Pinpoint the cell where the given text exists, returning its [x, y] midpoint coordinate. 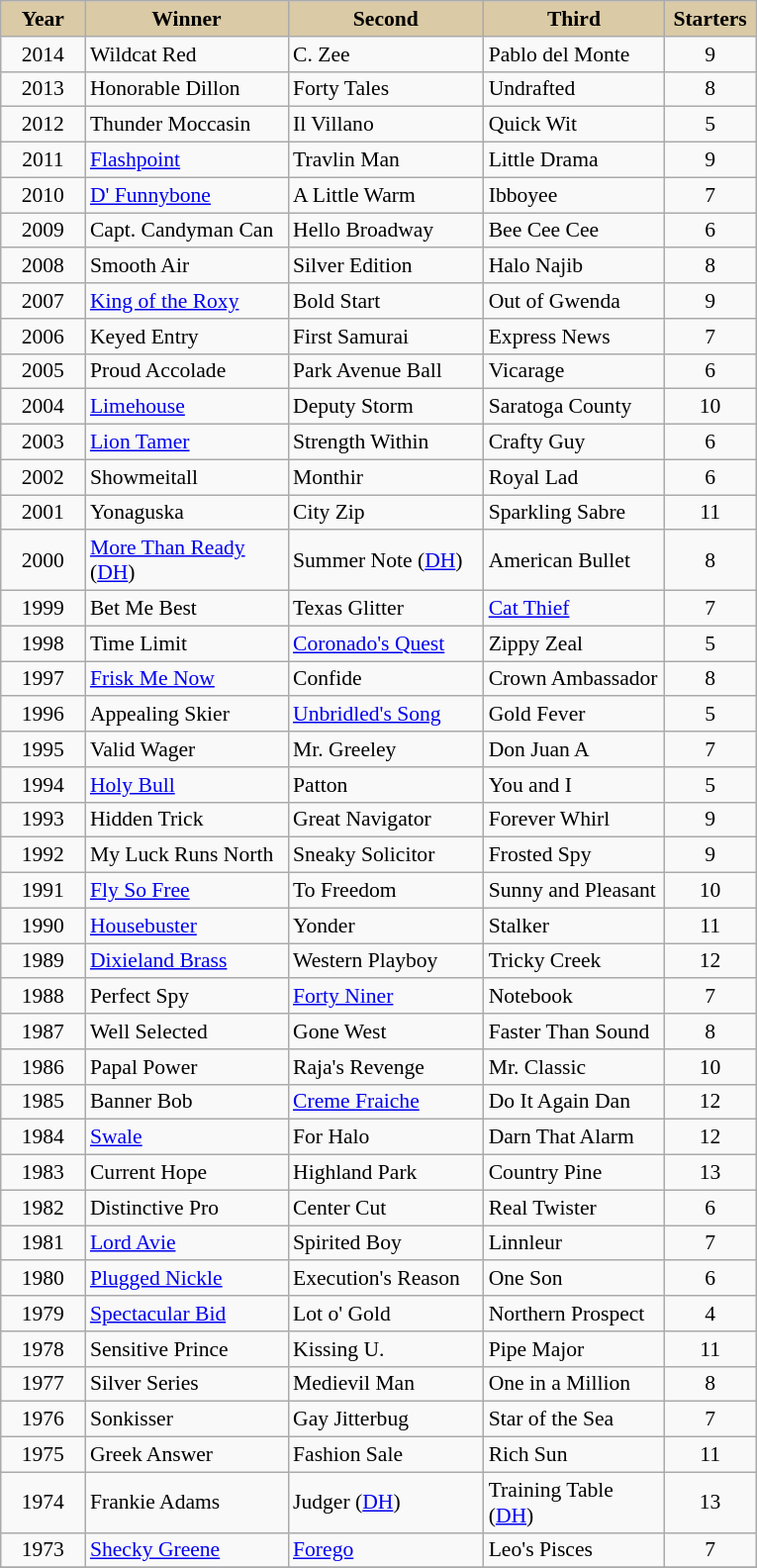
Star of the Sea [574, 1420]
Forever Whirl [574, 820]
Mr. Classic [574, 1067]
Year [44, 19]
1984 [44, 1137]
Gold Fever [574, 715]
Well Selected [186, 1031]
1992 [44, 855]
Express News [574, 337]
Darn That Alarm [574, 1137]
Royal Lad [574, 477]
Texas Glitter [386, 609]
Hidden Trick [186, 820]
Frankie Adams [186, 1503]
Raja's Revenge [386, 1067]
Out of Gwenda [574, 301]
2007 [44, 301]
Pablo del Monte [574, 54]
A Little Warm [386, 195]
Valid Wager [186, 749]
2010 [44, 195]
Fashion Sale [386, 1455]
4 [710, 1314]
1979 [44, 1314]
1995 [44, 749]
Frisk Me Now [186, 679]
Ibboyee [574, 195]
1973 [44, 1550]
Swale [186, 1137]
Wildcat Red [186, 54]
1977 [44, 1384]
Bee Cee Cee [574, 231]
2004 [44, 407]
Sparkling Sabre [574, 513]
Lord Avie [186, 1243]
Starters [710, 19]
1983 [44, 1173]
Current Hope [186, 1173]
Patton [386, 785]
Yonder [386, 926]
Strength Within [386, 442]
Country Pine [574, 1173]
Lion Tamer [186, 442]
Gone West [386, 1031]
Crafty Guy [574, 442]
To Freedom [386, 891]
Forego [386, 1550]
Kissing U. [386, 1349]
Spectacular Bid [186, 1314]
Great Navigator [386, 820]
1980 [44, 1279]
1982 [44, 1208]
First Samurai [386, 337]
Vicarage [574, 371]
Showmeitall [186, 477]
1988 [44, 997]
Papal Power [186, 1067]
My Luck Runs North [186, 855]
Linnleur [574, 1243]
Mr. Greeley [386, 749]
For Halo [386, 1137]
Bold Start [386, 301]
1978 [44, 1349]
Medievil Man [386, 1384]
Second [386, 19]
Judger (DH) [386, 1503]
1987 [44, 1031]
1976 [44, 1420]
Notebook [574, 997]
Time Limit [186, 643]
Banner Bob [186, 1102]
Silver Edition [386, 266]
2008 [44, 266]
Undrafted [574, 89]
Crown Ambassador [574, 679]
Sonkisser [186, 1420]
Third [574, 19]
Flashpoint [186, 160]
Proud Accolade [186, 371]
King of the Roxy [186, 301]
Training Table (DH) [574, 1503]
Quick Wit [574, 125]
Deputy Storm [386, 407]
Execution's Reason [386, 1279]
Smooth Air [186, 266]
Sunny and Pleasant [574, 891]
One in a Million [574, 1384]
Winner [186, 19]
2011 [44, 160]
Shecky Greene [186, 1550]
Confide [386, 679]
1981 [44, 1243]
Dixieland Brass [186, 961]
Halo Najib [574, 266]
Center Cut [386, 1208]
Distinctive Pro [186, 1208]
Forty Tales [386, 89]
Cat Thief [574, 609]
2006 [44, 337]
Perfect Spy [186, 997]
Spirited Boy [386, 1243]
Real Twister [574, 1208]
2001 [44, 513]
1990 [44, 926]
Creme Fraiche [386, 1102]
2009 [44, 231]
Frosted Spy [574, 855]
Forty Niner [386, 997]
More Than Ready (DH) [186, 560]
1975 [44, 1455]
2002 [44, 477]
1994 [44, 785]
Hello Broadway [386, 231]
Il Villano [386, 125]
Park Avenue Ball [386, 371]
Travlin Man [386, 160]
Little Drama [574, 160]
1974 [44, 1503]
Appealing Skier [186, 715]
One Son [574, 1279]
Capt. Candyman Can [186, 231]
Highland Park [386, 1173]
Thunder Moccasin [186, 125]
Fly So Free [186, 891]
2000 [44, 560]
Greek Answer [186, 1455]
1999 [44, 609]
American Bullet [574, 560]
Zippy Zeal [574, 643]
1985 [44, 1102]
2005 [44, 371]
Western Playboy [386, 961]
Honorable Dillon [186, 89]
1989 [44, 961]
2003 [44, 442]
2014 [44, 54]
Sneaky Solicitor [386, 855]
Plugged Nickle [186, 1279]
Gay Jitterbug [386, 1420]
Unbridled's Song [386, 715]
1996 [44, 715]
Tricky Creek [574, 961]
Pipe Major [574, 1349]
Leo's Pisces [574, 1550]
Faster Than Sound [574, 1031]
Summer Note (DH) [386, 560]
Monthir [386, 477]
You and I [574, 785]
Limehouse [186, 407]
D' Funnybone [186, 195]
Bet Me Best [186, 609]
Silver Series [186, 1384]
Keyed Entry [186, 337]
2012 [44, 125]
Do It Again Dan [574, 1102]
1991 [44, 891]
Lot o' Gold [386, 1314]
1997 [44, 679]
Coronado's Quest [386, 643]
C. Zee [386, 54]
1998 [44, 643]
Saratoga County [574, 407]
Stalker [574, 926]
2013 [44, 89]
1993 [44, 820]
Sensitive Prince [186, 1349]
Rich Sun [574, 1455]
1986 [44, 1067]
Northern Prospect [574, 1314]
Yonaguska [186, 513]
City Zip [386, 513]
Holy Bull [186, 785]
Housebuster [186, 926]
Don Juan A [574, 749]
